Extract the [X, Y] coordinate from the center of the cell holding the provided text.  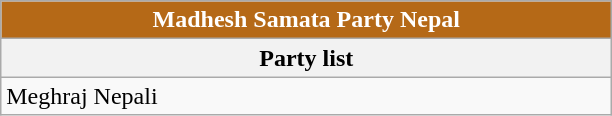
Party list [306, 58]
Madhesh Samata Party Nepal [306, 20]
Meghraj Nepali [306, 96]
